Identify which cell holds the provided text, then report its [X, Y] central coordinate. 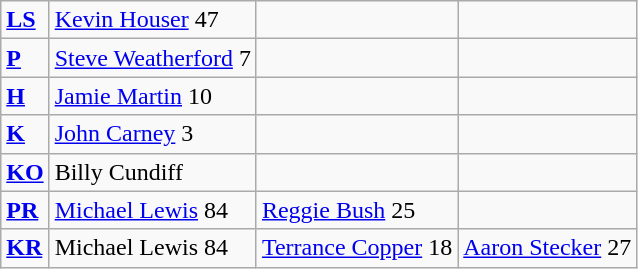
Terrance Copper 18 [356, 248]
John Carney 3 [152, 134]
P [25, 58]
H [25, 96]
Jamie Martin 10 [152, 96]
Kevin Houser 47 [152, 20]
KO [25, 172]
Billy Cundiff [152, 172]
KR [25, 248]
Reggie Bush 25 [356, 210]
Steve Weatherford 7 [152, 58]
Aaron Stecker 27 [548, 248]
K [25, 134]
PR [25, 210]
LS [25, 20]
